Return [x, y] of the center of cell containing provided text 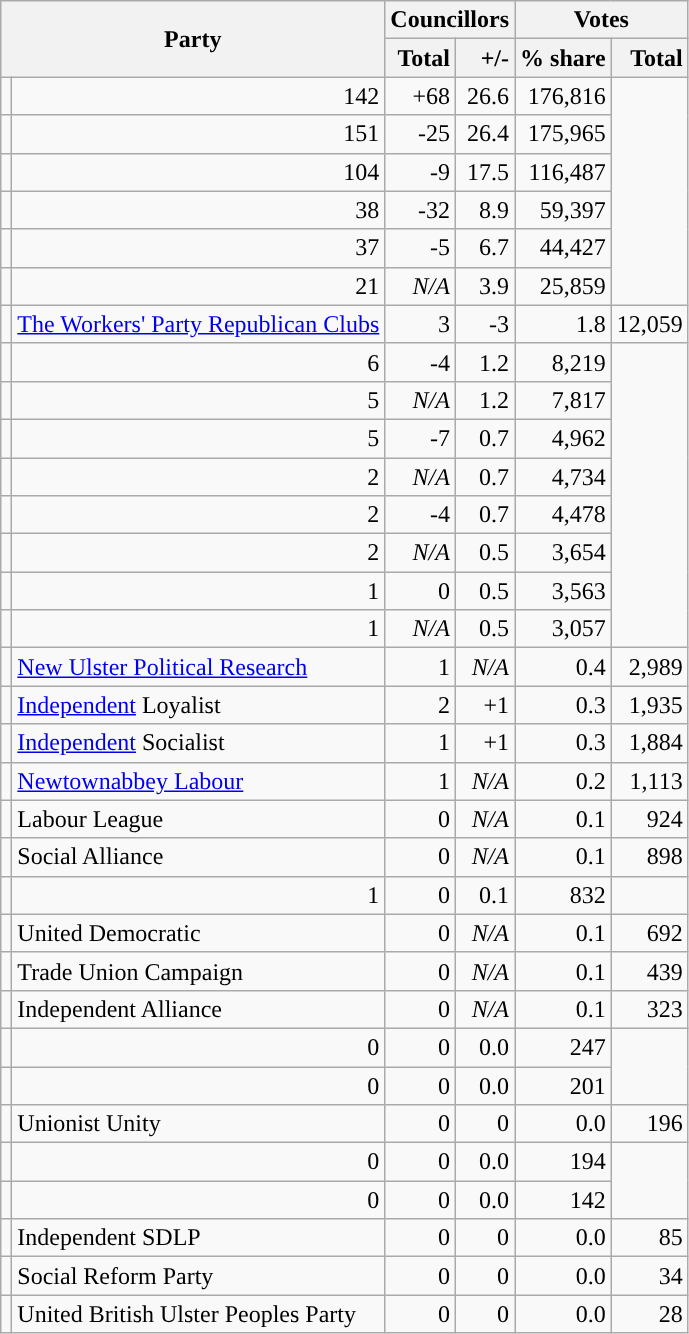
+68 [420, 96]
4,962 [564, 438]
7,817 [564, 400]
924 [650, 819]
% share [564, 58]
37 [198, 248]
United British Ulster Peoples Party [198, 1314]
59,397 [564, 210]
25,859 [564, 286]
-25 [420, 134]
1.8 [564, 324]
3.9 [484, 286]
Party [193, 39]
3,563 [564, 591]
Councillors [450, 20]
1,884 [650, 743]
-7 [420, 438]
6.7 [484, 248]
Independent Loyalist [198, 705]
-5 [420, 248]
3 [420, 324]
Labour League [198, 819]
17.5 [484, 172]
3,057 [564, 629]
898 [650, 857]
439 [650, 971]
-32 [420, 210]
2,989 [650, 667]
692 [650, 933]
The Workers' Party Republican Clubs [198, 324]
0.4 [564, 667]
Newtownabbey Labour [198, 781]
3,654 [564, 553]
38 [198, 210]
28 [650, 1314]
116,487 [564, 172]
Independent SDLP [198, 1238]
Independent Socialist [198, 743]
8,219 [564, 362]
Independent Alliance [198, 1009]
104 [198, 172]
176,816 [564, 96]
323 [650, 1009]
196 [650, 1124]
Unionist Unity [198, 1124]
21 [198, 286]
0.2 [564, 781]
832 [564, 895]
12,059 [650, 324]
1,113 [650, 781]
247 [564, 1047]
United Democratic [198, 933]
1,935 [650, 705]
+/- [484, 58]
175,965 [564, 134]
-9 [420, 172]
85 [650, 1238]
Social Alliance [198, 857]
201 [564, 1085]
26.6 [484, 96]
4,734 [564, 477]
4,478 [564, 515]
34 [650, 1276]
Votes [602, 20]
194 [564, 1162]
26.4 [484, 134]
151 [198, 134]
8.9 [484, 210]
6 [198, 362]
Social Reform Party [198, 1276]
Trade Union Campaign [198, 971]
-3 [484, 324]
44,427 [564, 248]
New Ulster Political Research [198, 667]
